Detect which cell encompasses the target text, then output its [x, y] center coordinate. 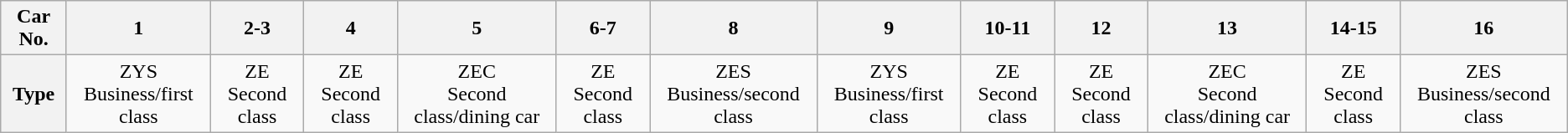
Car No. [34, 28]
8 [734, 28]
1 [138, 28]
2-3 [257, 28]
14-15 [1354, 28]
12 [1101, 28]
10-11 [1008, 28]
9 [889, 28]
Type [34, 94]
16 [1483, 28]
13 [1226, 28]
6-7 [603, 28]
5 [477, 28]
4 [351, 28]
